Capture the cell that displays the provided text and extract its [X, Y] central coordinate. 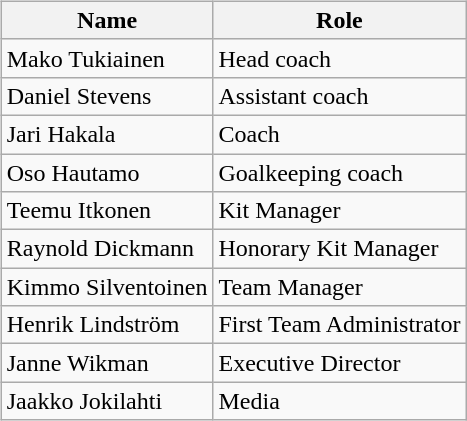
Kimmo Silventoinen [107, 287]
Jaakko Jokilahti [107, 401]
Team Manager [340, 287]
Teemu Itkonen [107, 211]
Daniel Stevens [107, 96]
Head coach [340, 58]
Honorary Kit Manager [340, 249]
Raynold Dickmann [107, 249]
Jari Hakala [107, 134]
Janne Wikman [107, 363]
Name [107, 20]
Executive Director [340, 363]
Kit Manager [340, 211]
Henrik Lindström [107, 325]
Goalkeeping coach [340, 173]
Media [340, 401]
Coach [340, 134]
Oso Hautamo [107, 173]
Assistant coach [340, 96]
First Team Administrator [340, 325]
Role [340, 20]
Mako Tukiainen [107, 58]
